Return (x, y) of the center of cell containing provided text 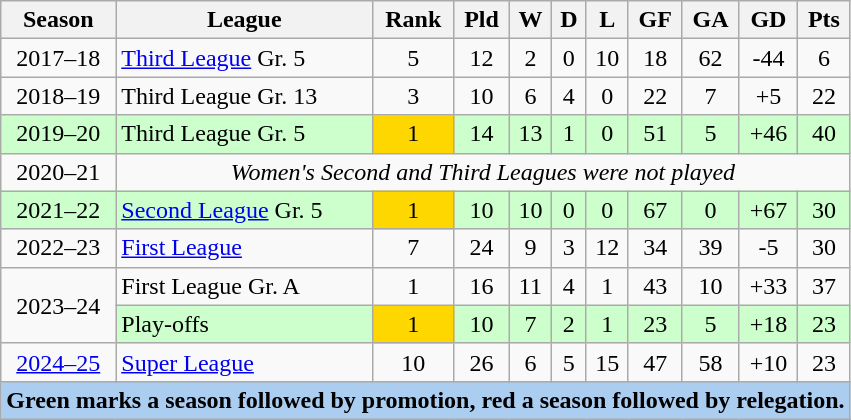
+46 (768, 134)
GA (710, 20)
39 (710, 248)
First League Gr. A (244, 286)
58 (710, 362)
Super League (244, 362)
GD (768, 20)
2021–22 (58, 210)
-44 (768, 58)
+33 (768, 286)
15 (607, 362)
2018–19 (58, 96)
9 (530, 248)
34 (655, 248)
2019–20 (58, 134)
Season (58, 20)
Pts (824, 20)
16 (482, 286)
Second League Gr. 5 (244, 210)
Pld (482, 20)
51 (655, 134)
18 (655, 58)
GF (655, 20)
67 (655, 210)
Green marks a season followed by promotion, red a season followed by relegation. (426, 400)
+10 (768, 362)
W (530, 20)
D (569, 20)
-5 (768, 248)
2024–25 (58, 362)
2022–23 (58, 248)
Third League Gr. 13 (244, 96)
40 (824, 134)
L (607, 20)
2017–18 (58, 58)
Play-offs (244, 324)
League (244, 20)
26 (482, 362)
Women's Second and Third Leagues were not played (483, 172)
43 (655, 286)
First League (244, 248)
2020–21 (58, 172)
62 (710, 58)
11 (530, 286)
+18 (768, 324)
24 (482, 248)
2023–24 (58, 305)
+5 (768, 96)
13 (530, 134)
14 (482, 134)
+67 (768, 210)
Rank (414, 20)
37 (824, 286)
47 (655, 362)
